From the cell containing the given text, extract its center point as [x, y] coordinate. 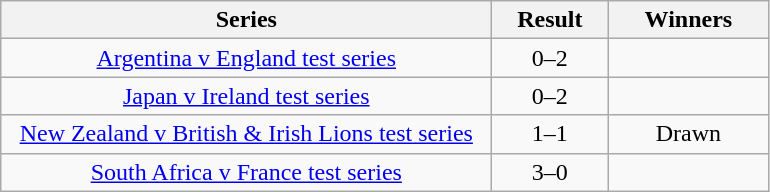
Result [550, 20]
New Zealand v British & Irish Lions test series [246, 134]
Drawn [688, 134]
Winners [688, 20]
3–0 [550, 172]
Argentina v England test series [246, 58]
Japan v Ireland test series [246, 96]
1–1 [550, 134]
Series [246, 20]
South Africa v France test series [246, 172]
